Return [x, y] of the center of cell containing provided text 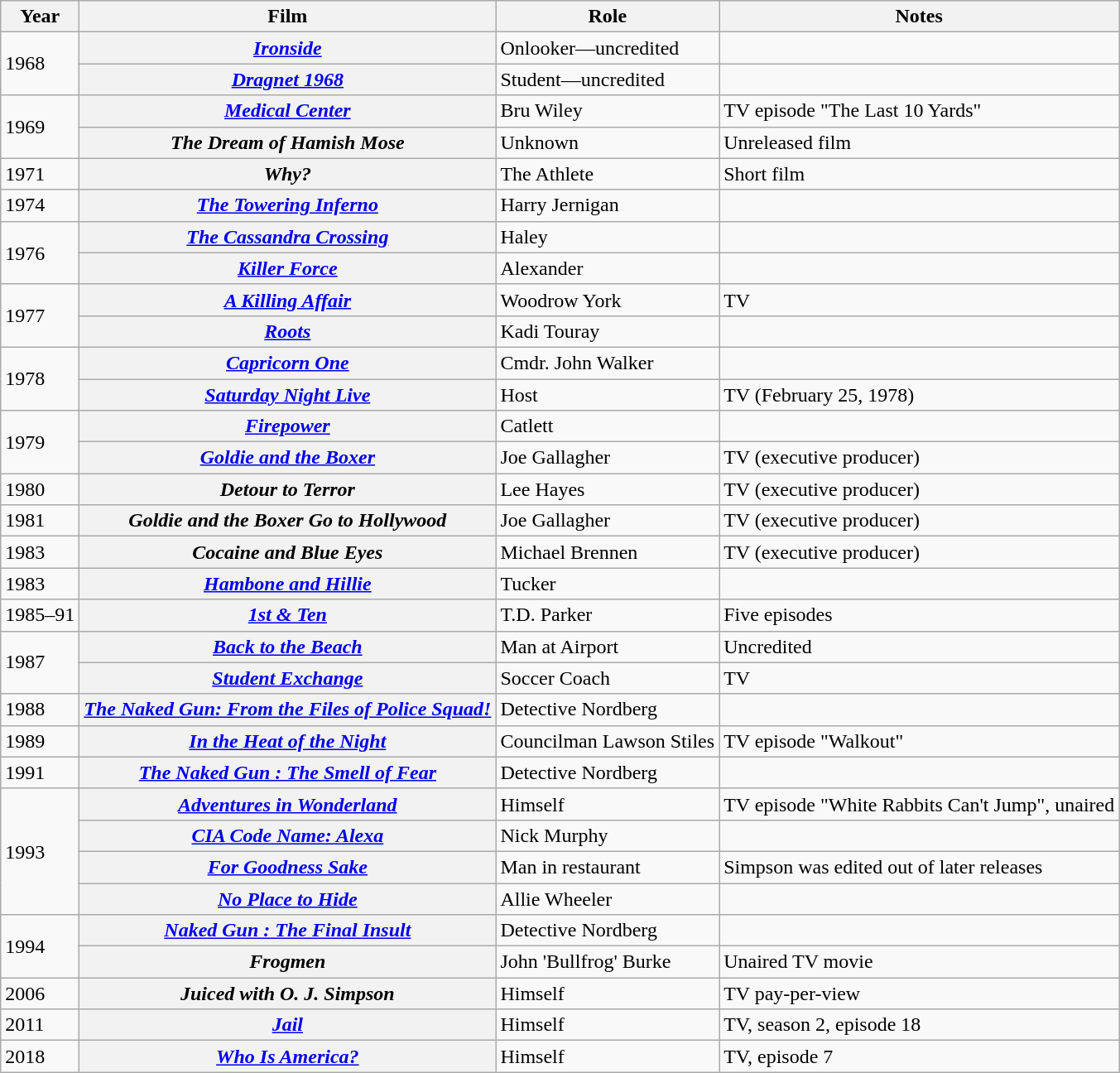
TV episode "The Last 10 Yards" [919, 111]
Goldie and the Boxer Go to Hollywood [288, 521]
Ironside [288, 48]
For Goodness Sake [288, 867]
1980 [40, 489]
TV (February 25, 1978) [919, 395]
Why? [288, 174]
1977 [40, 315]
1979 [40, 442]
Allie Wheeler [608, 898]
1974 [40, 205]
1969 [40, 127]
1988 [40, 710]
1971 [40, 174]
TV episode "Walkout" [919, 741]
Short film [919, 174]
Unknown [608, 142]
Tucker [608, 584]
Naked Gun : The Final Insult [288, 931]
2018 [40, 1056]
TV, season 2, episode 18 [919, 1025]
John 'Bullfrog' Burke [608, 962]
Haley [608, 237]
Five episodes [919, 615]
1991 [40, 772]
Hambone and Hillie [288, 584]
T.D. Parker [608, 615]
Adventures in Wonderland [288, 804]
Roots [288, 331]
Notes [919, 17]
Bru Wiley [608, 111]
Dragnet 1968 [288, 79]
Firepower [288, 426]
Unaired TV movie [919, 962]
The Cassandra Crossing [288, 237]
1985–91 [40, 615]
Nick Murphy [608, 835]
Role [608, 17]
TV episode "White Rabbits Can't Jump", unaired [919, 804]
Student—uncredited [608, 79]
Jail [288, 1025]
In the Heat of the Night [288, 741]
2006 [40, 994]
Alexander [608, 268]
1989 [40, 741]
Who Is America? [288, 1056]
Juiced with O. J. Simpson [288, 994]
Man at Airport [608, 647]
No Place to Hide [288, 898]
Frogmen [288, 962]
Cmdr. John Walker [608, 363]
Detour to Terror [288, 489]
1981 [40, 521]
The Athlete [608, 174]
The Naked Gun: From the Files of Police Squad! [288, 710]
Student Exchange [288, 678]
Councilman Lawson Stiles [608, 741]
Kadi Touray [608, 331]
1987 [40, 662]
Cocaine and Blue Eyes [288, 552]
Michael Brennen [608, 552]
A Killing Affair [288, 300]
TV pay-per-view [919, 994]
Unreleased film [919, 142]
1st & Ten [288, 615]
Goldie and the Boxer [288, 458]
Harry Jernigan [608, 205]
2011 [40, 1025]
Back to the Beach [288, 647]
The Dream of Hamish Mose [288, 142]
Killer Force [288, 268]
TV, episode 7 [919, 1056]
CIA Code Name: Alexa [288, 835]
Uncredited [919, 647]
Onlooker—uncredited [608, 48]
Film [288, 17]
1968 [40, 64]
Soccer Coach [608, 678]
Lee Hayes [608, 489]
The Towering Inferno [288, 205]
Catlett [608, 426]
1978 [40, 378]
Capricorn One [288, 363]
The Naked Gun : The Smell of Fear [288, 772]
Host [608, 395]
Medical Center [288, 111]
Woodrow York [608, 300]
Saturday Night Live [288, 395]
Man in restaurant [608, 867]
Year [40, 17]
1994 [40, 946]
1976 [40, 253]
1993 [40, 851]
Simpson was edited out of later releases [919, 867]
